For the text-containing cell, return its midpoint in [x, y] coordinate format. 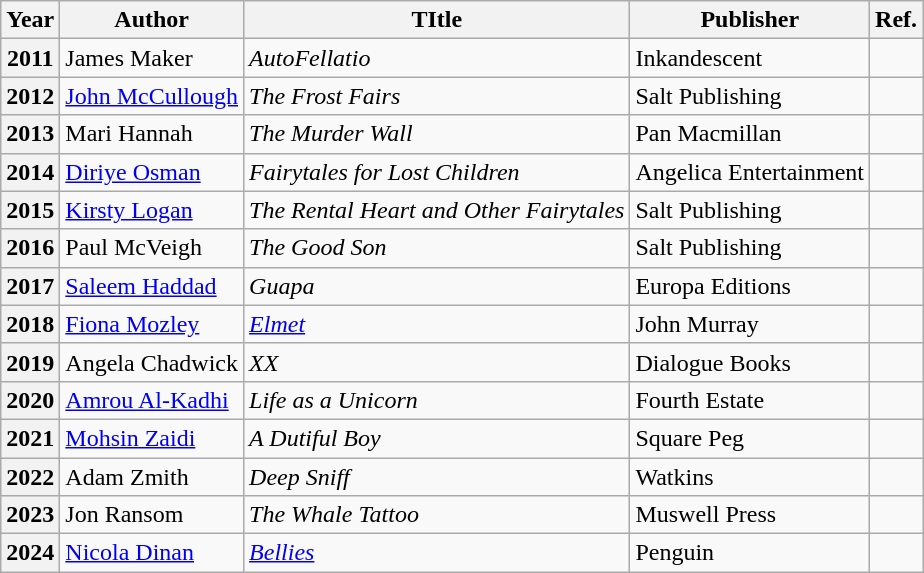
2017 [30, 286]
The Rental Heart and Other Fairytales [437, 210]
2021 [30, 438]
Inkandescent [750, 58]
Year [30, 20]
Nicola Dinan [152, 553]
2013 [30, 134]
Amrou Al-Kadhi [152, 400]
Mari Hannah [152, 134]
Diriye Osman [152, 172]
The Frost Fairs [437, 96]
Adam Zmith [152, 477]
Angela Chadwick [152, 362]
Elmet [437, 324]
Fairytales for Lost Children [437, 172]
John McCullough [152, 96]
TItle [437, 20]
John Murray [750, 324]
2016 [30, 248]
Fiona Mozley [152, 324]
A Dutiful Boy [437, 438]
Saleem Haddad [152, 286]
The Whale Tattoo [437, 515]
The Good Son [437, 248]
Paul McVeigh [152, 248]
2024 [30, 553]
James Maker [152, 58]
Muswell Press [750, 515]
XX [437, 362]
Ref. [896, 20]
2014 [30, 172]
Publisher [750, 20]
2015 [30, 210]
Dialogue Books [750, 362]
Penguin [750, 553]
Guapa [437, 286]
Author [152, 20]
Watkins [750, 477]
The Murder Wall [437, 134]
Europa Editions [750, 286]
2019 [30, 362]
2020 [30, 400]
2023 [30, 515]
Square Peg [750, 438]
Kirsty Logan [152, 210]
Mohsin Zaidi [152, 438]
Fourth Estate [750, 400]
2018 [30, 324]
Deep Sniff [437, 477]
2011 [30, 58]
Jon Ransom [152, 515]
Bellies [437, 553]
Life as a Unicorn [437, 400]
2012 [30, 96]
2022 [30, 477]
AutoFellatio [437, 58]
Angelica Entertainment [750, 172]
Pan Macmillan [750, 134]
